Determine the [x, y] coordinate at the center of the cell enclosing the given text.  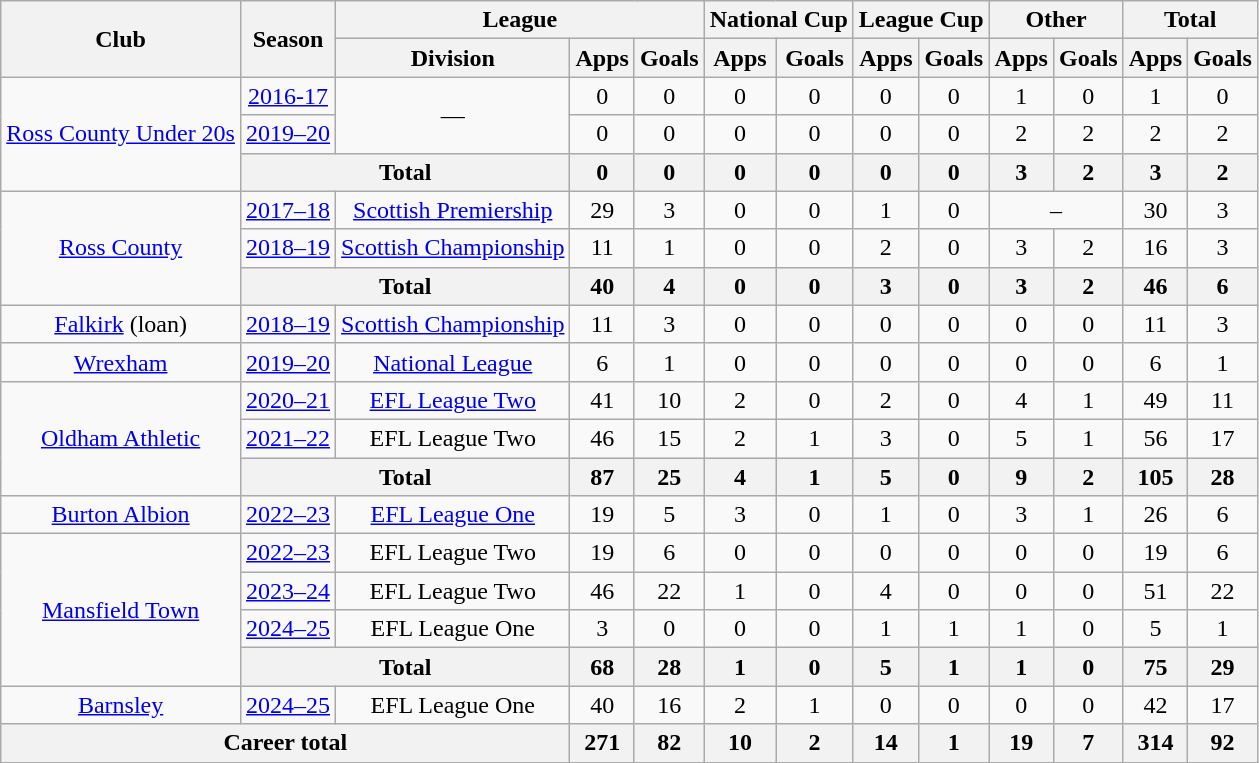
League [520, 20]
87 [602, 477]
75 [1155, 667]
26 [1155, 515]
7 [1088, 743]
National Cup [778, 20]
National League [453, 362]
Career total [286, 743]
92 [1223, 743]
Club [121, 39]
49 [1155, 400]
Falkirk (loan) [121, 324]
42 [1155, 705]
68 [602, 667]
Scottish Premiership [453, 210]
2021–22 [288, 438]
314 [1155, 743]
Burton Albion [121, 515]
— [453, 115]
25 [669, 477]
Season [288, 39]
Barnsley [121, 705]
41 [602, 400]
82 [669, 743]
2023–24 [288, 591]
51 [1155, 591]
56 [1155, 438]
2017–18 [288, 210]
9 [1021, 477]
League Cup [921, 20]
Wrexham [121, 362]
Division [453, 58]
– [1056, 210]
14 [886, 743]
30 [1155, 210]
Other [1056, 20]
Ross County [121, 248]
Mansfield Town [121, 610]
2020–21 [288, 400]
271 [602, 743]
15 [669, 438]
Oldham Athletic [121, 438]
2016-17 [288, 96]
Ross County Under 20s [121, 134]
105 [1155, 477]
